Return (X, Y) of the center of cell containing provided text 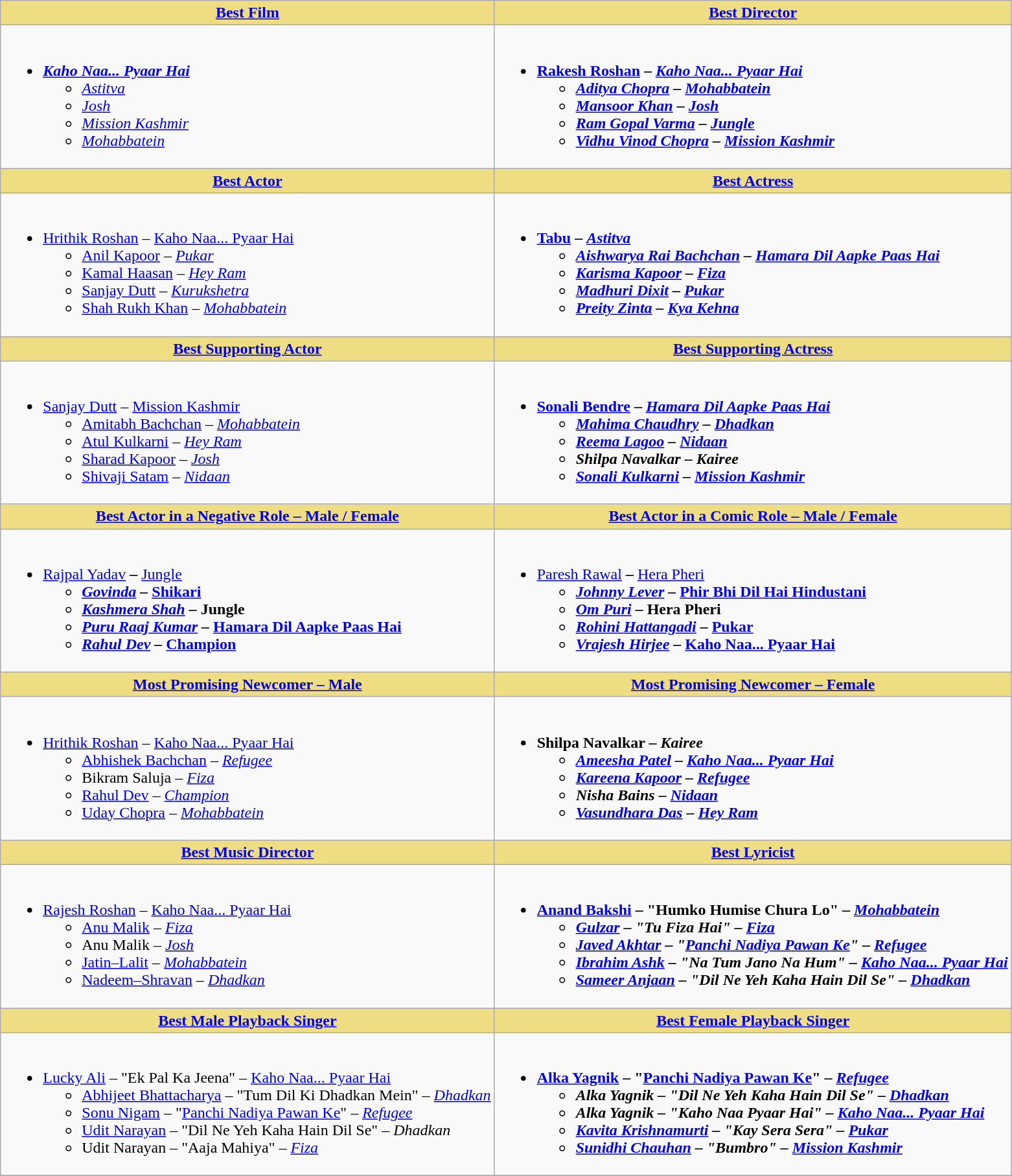
Best Film (247, 13)
Best Actress (753, 181)
Sanjay Dutt – Mission KashmirAmitabh Bachchan – MohabbateinAtul Kulkarni – Hey RamSharad Kapoor – JoshShivaji Satam – Nidaan (247, 433)
Most Promising Newcomer – Female (753, 684)
Best Male Playback Singer (247, 1020)
Best Actor (247, 181)
Best Actor in a Negative Role – Male / Female (247, 516)
Rakesh Roshan – Kaho Naa... Pyaar HaiAditya Chopra – MohabbateinMansoor Khan – JoshRam Gopal Varma – JungleVidhu Vinod Chopra – Mission Kashmir (753, 97)
Best Female Playback Singer (753, 1020)
Hrithik Roshan – Kaho Naa... Pyaar HaiAnil Kapoor – PukarKamal Haasan – Hey RamSanjay Dutt – KurukshetraShah Rukh Khan – Mohabbatein (247, 264)
Best Supporting Actor (247, 349)
Most Promising Newcomer – Male (247, 684)
Rajpal Yadav – JungleGovinda – ShikariKashmera Shah – JunglePuru Raaj Kumar – Hamara Dil Aapke Paas HaiRahul Dev – Champion (247, 600)
Best Actor in a Comic Role – Male / Female (753, 516)
Best Music Director (247, 852)
Best Supporting Actress (753, 349)
Shilpa Navalkar – KaireeAmeesha Patel – Kaho Naa... Pyaar HaiKareena Kapoor – RefugeeNisha Bains – NidaanVasundhara Das – Hey Ram (753, 768)
Tabu – AstitvaAishwarya Rai Bachchan – Hamara Dil Aapke Paas HaiKarisma Kapoor – FizaMadhuri Dixit – PukarPreity Zinta – Kya Kehna (753, 264)
Sonali Bendre – Hamara Dil Aapke Paas HaiMahima Chaudhry – DhadkanReema Lagoo – NidaanShilpa Navalkar – KaireeSonali Kulkarni – Mission Kashmir (753, 433)
Best Lyricist (753, 852)
Hrithik Roshan – Kaho Naa... Pyaar HaiAbhishek Bachchan – RefugeeBikram Saluja – FizaRahul Dev – ChampionUday Chopra – Mohabbatein (247, 768)
Kaho Naa... Pyaar HaiAstitvaJoshMission KashmirMohabbatein (247, 97)
Rajesh Roshan – Kaho Naa... Pyaar HaiAnu Malik – FizaAnu Malik – JoshJatin–Lalit – MohabbateinNadeem–Shravan – Dhadkan (247, 936)
Best Director (753, 13)
